Output the [x, y] coordinate of the center of the cell containing the given text.  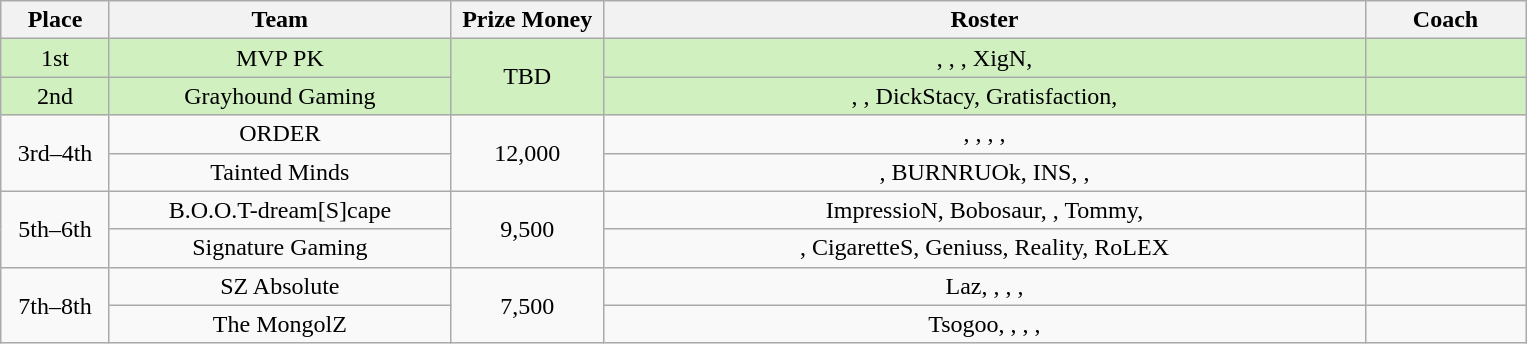
TBD [527, 77]
Coach [1446, 20]
7th–8th [56, 305]
Prize Money [527, 20]
5th–6th [56, 229]
2nd [56, 96]
9,500 [527, 229]
SZ Absolute [280, 286]
Laz, , , , [984, 286]
Roster [984, 20]
ORDER [280, 134]
MVP PK [280, 58]
Tainted Minds [280, 172]
Place [56, 20]
, , DickStacy, Gratisfaction, [984, 96]
, , , XigN, [984, 58]
7,500 [527, 305]
1st [56, 58]
Signature Gaming [280, 248]
B.O.O.T-dream[S]cape [280, 210]
, , , , [984, 134]
Team [280, 20]
, BURNRUOk, INS, , [984, 172]
The MongolZ [280, 324]
Tsogoo, , , , [984, 324]
12,000 [527, 153]
3rd–4th [56, 153]
Grayhound Gaming [280, 96]
, CigaretteS, Geniuss, Reality, RoLEX [984, 248]
ImpressioN, Bobosaur, , Tommy, [984, 210]
